Locate the cell with the specified text and output its [X, Y] center coordinate. 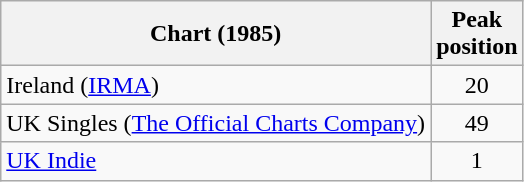
UK Singles (The Official Charts Company) [216, 123]
20 [477, 85]
Chart (1985) [216, 34]
UK Indie [216, 161]
1 [477, 161]
49 [477, 123]
Peakposition [477, 34]
Ireland (IRMA) [216, 85]
